From the cell containing the given text, extract its center point as [X, Y] coordinate. 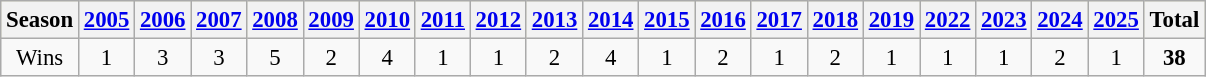
2025 [1116, 20]
Wins [40, 58]
2007 [219, 20]
2011 [442, 20]
2018 [835, 20]
2024 [1060, 20]
2017 [779, 20]
2006 [163, 20]
2010 [387, 20]
2009 [331, 20]
2016 [723, 20]
38 [1174, 58]
Season [40, 20]
2023 [1004, 20]
2015 [667, 20]
2019 [891, 20]
2013 [554, 20]
5 [275, 58]
Total [1174, 20]
2014 [611, 20]
2005 [106, 20]
2008 [275, 20]
2022 [948, 20]
2012 [498, 20]
